Scan for the cell matching the given text and deliver its [X, Y] coordinate at center. 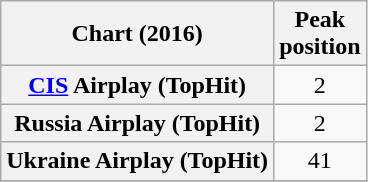
Ukraine Airplay (TopHit) [138, 161]
Peakposition [320, 34]
Chart (2016) [138, 34]
41 [320, 161]
CIS Airplay (TopHit) [138, 85]
Russia Airplay (TopHit) [138, 123]
